Locate the cell with the specified text and output its (x, y) center coordinate. 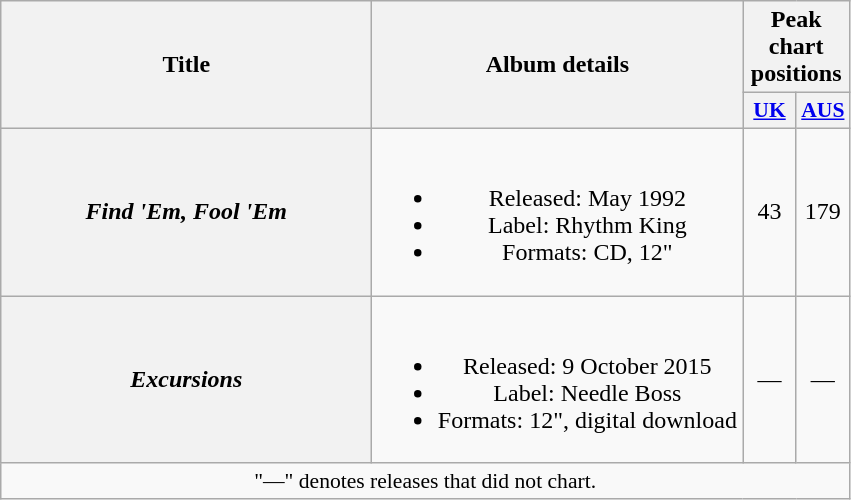
43 (770, 212)
Title (186, 65)
Released: May 1992Label: Rhythm KingFormats: CD, 12" (558, 212)
179 (822, 212)
Peak chart positions (796, 47)
Excursions (186, 380)
"—" denotes releases that did not chart. (426, 481)
Released: 9 October 2015Label: Needle BossFormats: 12", digital download (558, 380)
Find 'Em, Fool 'Em (186, 212)
AUS (822, 111)
UK (770, 111)
Album details (558, 65)
